Capture the cell that displays the provided text and extract its (X, Y) central coordinate. 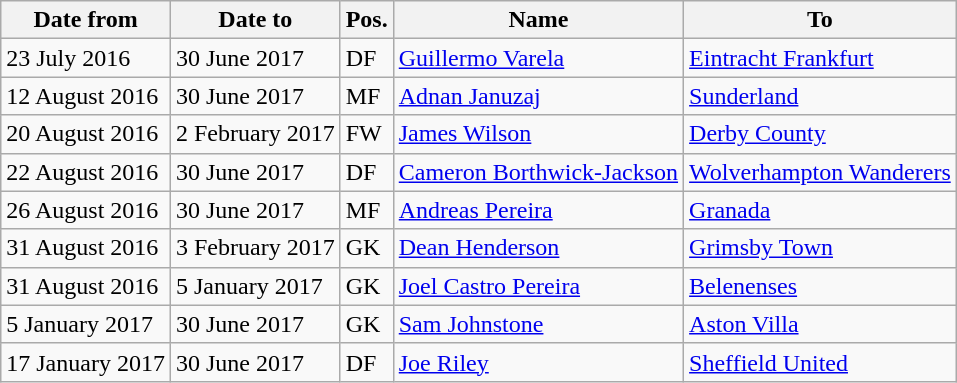
Eintracht Frankfurt (820, 58)
James Wilson (538, 134)
12 August 2016 (86, 96)
Belenenses (820, 286)
3 February 2017 (255, 248)
Sheffield United (820, 362)
2 February 2017 (255, 134)
Guillermo Varela (538, 58)
Sunderland (820, 96)
Aston Villa (820, 324)
Pos. (366, 20)
Name (538, 20)
20 August 2016 (86, 134)
23 July 2016 (86, 58)
Grimsby Town (820, 248)
Joel Castro Pereira (538, 286)
Cameron Borthwick-Jackson (538, 172)
22 August 2016 (86, 172)
Sam Johnstone (538, 324)
Derby County (820, 134)
Adnan Januzaj (538, 96)
Date from (86, 20)
26 August 2016 (86, 210)
FW (366, 134)
Joe Riley (538, 362)
17 January 2017 (86, 362)
Andreas Pereira (538, 210)
Dean Henderson (538, 248)
Date to (255, 20)
Wolverhampton Wanderers (820, 172)
To (820, 20)
Granada (820, 210)
